Return [x, y] of the center of cell containing provided text 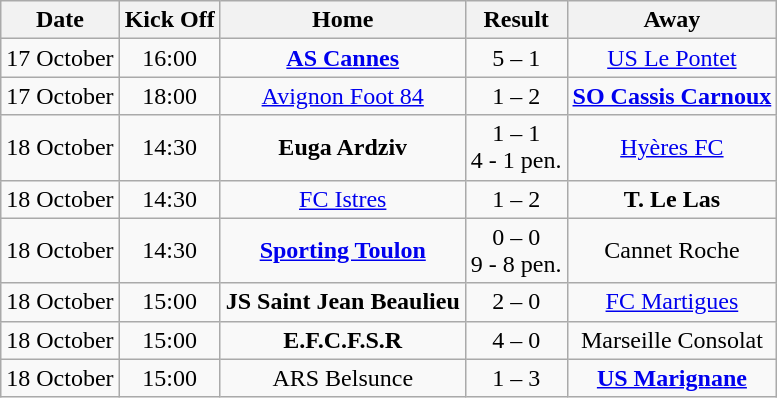
FC Martigues [672, 302]
JS Saint Jean Beaulieu [342, 302]
Euga Ardziv [342, 148]
Away [672, 20]
Date [60, 20]
Result [516, 20]
E.F.C.F.S.R [342, 340]
Hyères FC [672, 148]
Home [342, 20]
Sporting Toulon [342, 250]
1 – 1 4 - 1 pen. [516, 148]
Avignon Foot 84 [342, 96]
Kick Off [170, 20]
2 – 0 [516, 302]
SO Cassis Carnoux [672, 96]
Cannet Roche [672, 250]
16:00 [170, 58]
US Marignane [672, 378]
18:00 [170, 96]
T. Le Las [672, 199]
AS Cannes [342, 58]
ARS Belsunce [342, 378]
1 – 3 [516, 378]
5 – 1 [516, 58]
4 – 0 [516, 340]
Marseille Consolat [672, 340]
FC Istres [342, 199]
US Le Pontet [672, 58]
0 – 0 9 - 8 pen. [516, 250]
